Locate the cell with the specified text and output its [X, Y] center coordinate. 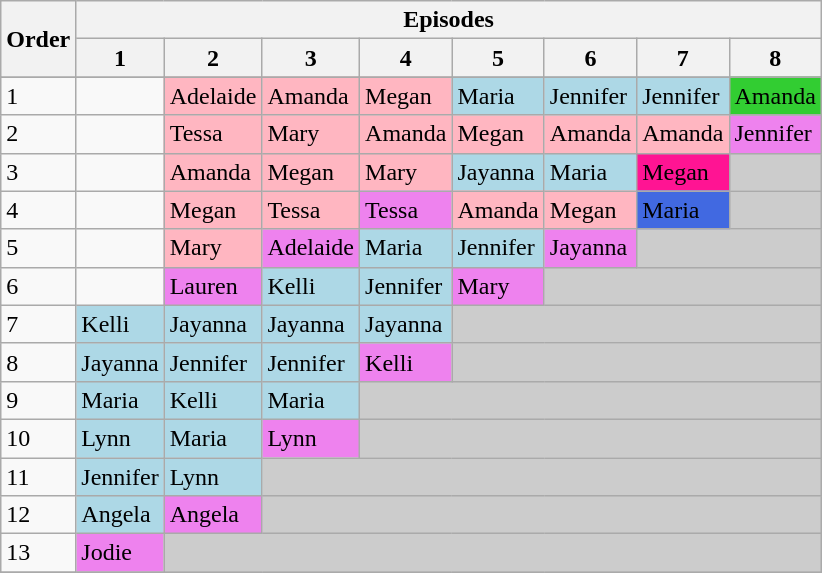
Lauren [213, 286]
Order [38, 39]
9 [38, 400]
10 [38, 438]
Episodes [449, 20]
12 [38, 515]
11 [38, 477]
13 [38, 553]
Jodie [120, 553]
